Return the (X, Y) coordinate for the center point of the cell that contains the specified text.  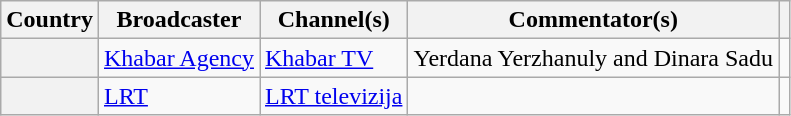
Khabar Agency (178, 58)
Commentator(s) (594, 20)
Khabar TV (334, 58)
Yerdana Yerzhanuly and Dinara Sadu (594, 58)
LRT (178, 96)
Broadcaster (178, 20)
Country (50, 20)
LRT televizija (334, 96)
Channel(s) (334, 20)
